Determine the (X, Y) coordinate at the center of the cell enclosing the given text.  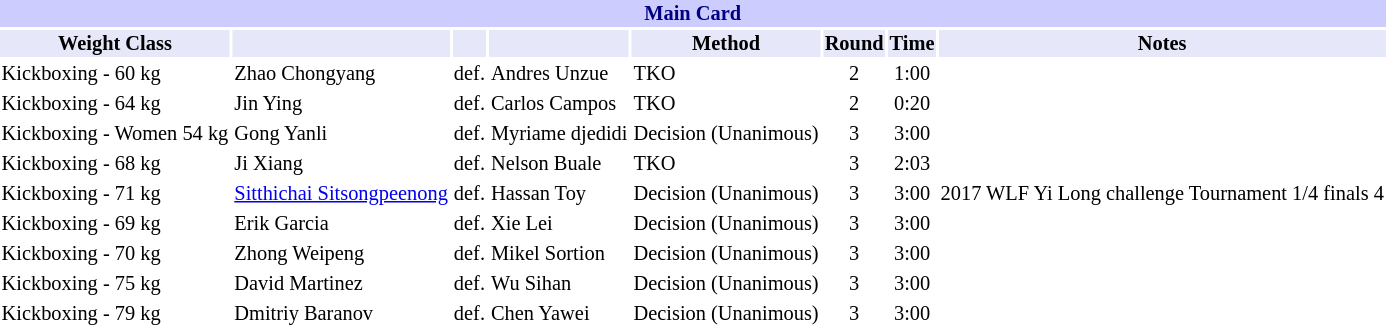
Wu Sihan (558, 284)
2017 WLF Yi Long challenge Tournament 1/4 finals 4 (1162, 194)
Andres Unzue (558, 74)
Carlos Campos (558, 104)
Mikel Sortion (558, 254)
Kickboxing - 60 kg (115, 74)
Ji Xiang (342, 164)
2:03 (912, 164)
Time (912, 44)
Zhao Chongyang (342, 74)
Notes (1162, 44)
Kickboxing - 69 kg (115, 224)
Myriame djedidi (558, 134)
Erik Garcia (342, 224)
Kickboxing - 71 kg (115, 194)
Round (854, 44)
Jin Ying (342, 104)
Nelson Buale (558, 164)
1:00 (912, 74)
Kickboxing - 75 kg (115, 284)
Zhong Weipeng (342, 254)
Hassan Toy (558, 194)
Sitthichai Sitsongpeenong (342, 194)
Kickboxing - Women 54 kg (115, 134)
Xie Lei (558, 224)
Main Card (692, 14)
Weight Class (115, 44)
Gong Yanli (342, 134)
0:20 (912, 104)
Kickboxing - 64 kg (115, 104)
Kickboxing - 68 kg (115, 164)
Kickboxing - 70 kg (115, 254)
Method (726, 44)
David Martinez (342, 284)
